Identify which cell holds the provided text, then report its (x, y) central coordinate. 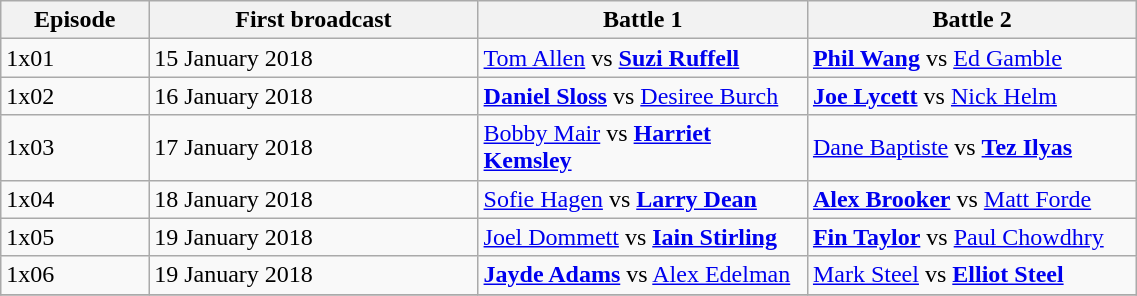
Tom Allen vs Suzi Ruffell (642, 58)
1x06 (75, 275)
Joe Lycett vs Nick Helm (972, 96)
1x04 (75, 199)
Sofie Hagen vs Larry Dean (642, 199)
Mark Steel vs Elliot Steel (972, 275)
Jayde Adams vs Alex Edelman (642, 275)
Joel Dommett vs Iain Stirling (642, 237)
Bobby Mair vs Harriet Kemsley (642, 148)
Fin Taylor vs Paul Chowdhry (972, 237)
Phil Wang vs Ed Gamble (972, 58)
17 January 2018 (314, 148)
Episode (75, 20)
Battle 2 (972, 20)
Daniel Sloss vs Desiree Burch (642, 96)
16 January 2018 (314, 96)
1x01 (75, 58)
1x02 (75, 96)
15 January 2018 (314, 58)
Battle 1 (642, 20)
1x05 (75, 237)
1x03 (75, 148)
First broadcast (314, 20)
Dane Baptiste vs Tez Ilyas (972, 148)
Alex Brooker vs Matt Forde (972, 199)
18 January 2018 (314, 199)
